Return (X, Y) of the center of cell containing provided text 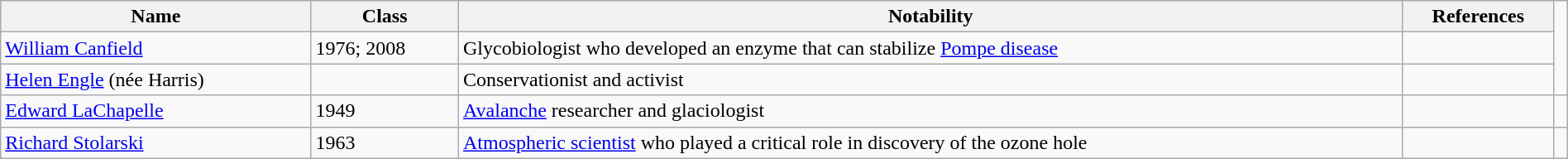
1963 (385, 142)
1976; 2008 (385, 48)
Name (155, 17)
William Canfield (155, 48)
Glycobiologist who developed an enzyme that can stabilize Pompe disease (930, 48)
Class (385, 17)
Notability (930, 17)
1949 (385, 111)
Conservationist and activist (930, 79)
Avalanche researcher and glaciologist (930, 111)
Helen Engle (née Harris) (155, 79)
References (1479, 17)
Richard Stolarski (155, 142)
Atmospheric scientist who played a critical role in discovery of the ozone hole (930, 142)
Edward LaChapelle (155, 111)
